Provide the (X, Y) coordinate of the cell's center where the given text is located.  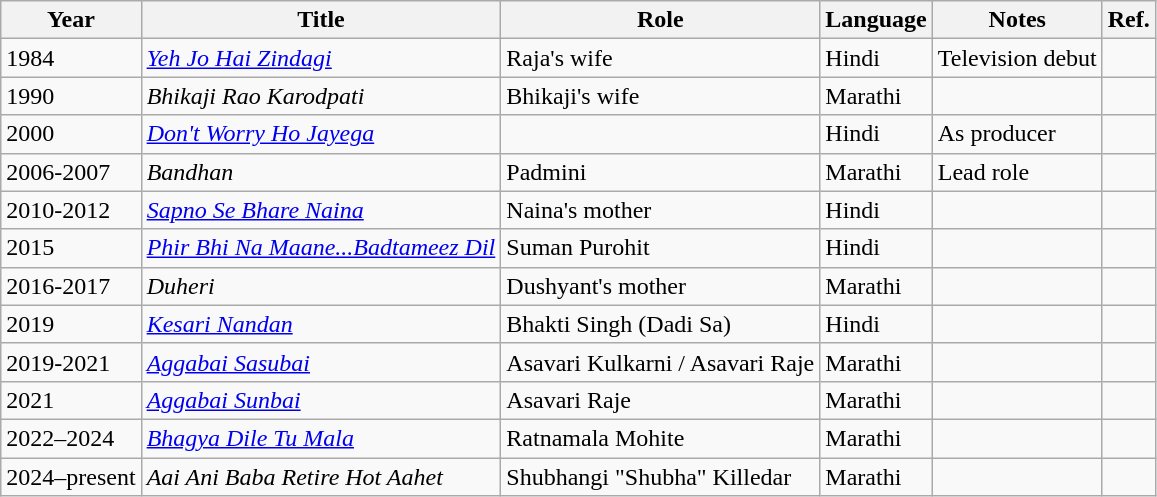
1990 (71, 96)
Suman Purohit (660, 248)
Lead role (1017, 172)
Language (876, 20)
Ratnamala Mohite (660, 438)
Naina's mother (660, 210)
Sapno Se Bhare Naina (321, 210)
Notes (1017, 20)
Padmini (660, 172)
Kesari Nandan (321, 324)
Raja's wife (660, 58)
2021 (71, 400)
Year (71, 20)
Aggabai Sunbai (321, 400)
2019 (71, 324)
Aggabai Sasubai (321, 362)
Phir Bhi Na Maane...Badtameez Dil (321, 248)
Role (660, 20)
2010-2012 (71, 210)
2022–2024 (71, 438)
As producer (1017, 134)
Don't Worry Ho Jayega (321, 134)
Yeh Jo Hai Zindagi (321, 58)
Duheri (321, 286)
Television debut (1017, 58)
2000 (71, 134)
Bhikaji Rao Karodpati (321, 96)
Shubhangi "Shubha" Killedar (660, 477)
Bandhan (321, 172)
2015 (71, 248)
Bhakti Singh (Dadi Sa) (660, 324)
2006-2007 (71, 172)
Aai Ani Baba Retire Hot Aahet (321, 477)
2019-2021 (71, 362)
Title (321, 20)
Bhikaji's wife (660, 96)
Asavari Kulkarni / Asavari Raje (660, 362)
2024–present (71, 477)
Asavari Raje (660, 400)
Dushyant's mother (660, 286)
Bhagya Dile Tu Mala (321, 438)
1984 (71, 58)
2016-2017 (71, 286)
Ref. (1128, 20)
